Extract the [X, Y] coordinate from the center of the cell holding the provided text.  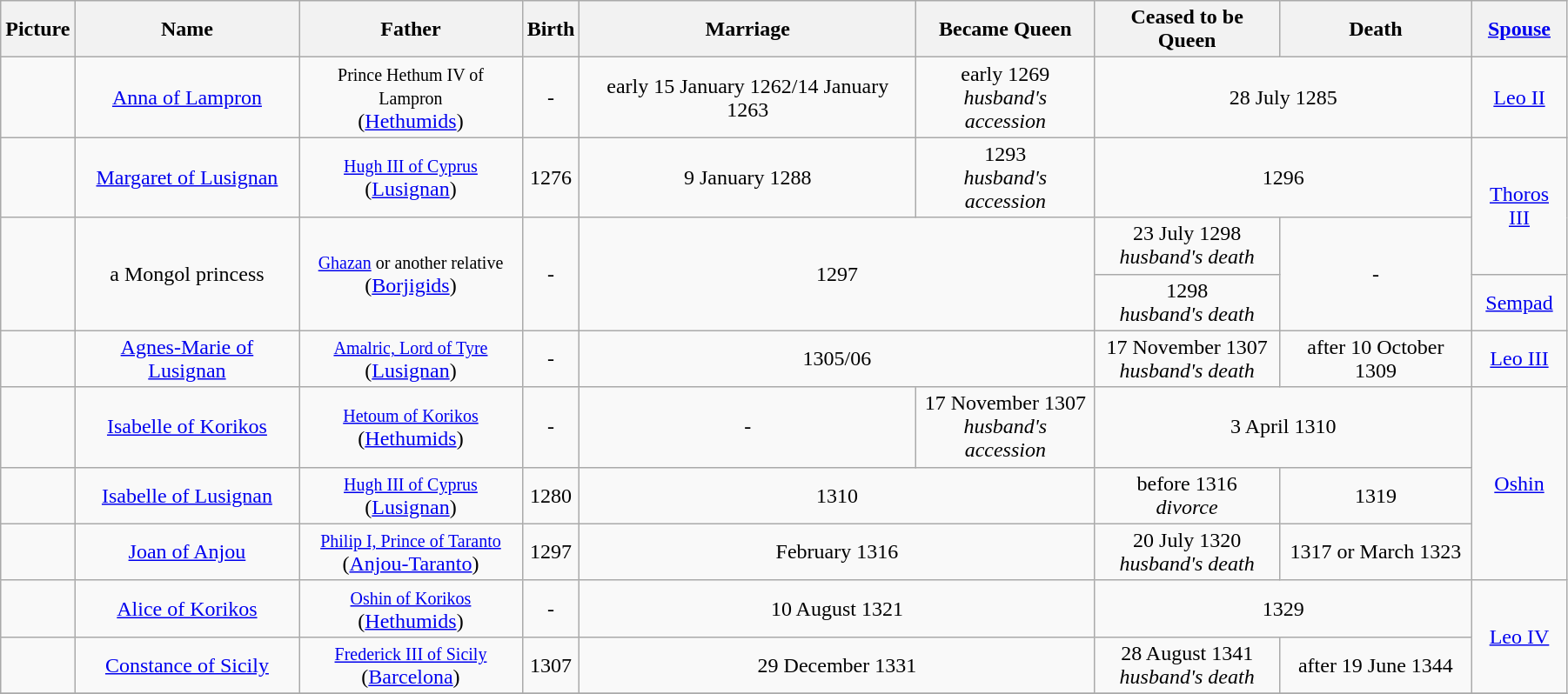
Amalric, Lord of Tyre (Lusignan) [411, 358]
Leo IV [1519, 637]
17 November 1307husband's death [1187, 358]
1293husband's accession [1006, 177]
Alice of Korikos [187, 609]
after 10 October 1309 [1375, 358]
1307 [551, 664]
Oshin of Korikos(Hethumids) [411, 609]
29 December 1331 [837, 664]
Frederick III of Sicily (Barcelona) [411, 664]
Oshin [1519, 484]
February 1316 [837, 551]
Sempad [1519, 303]
Father [411, 30]
1276 [551, 177]
1317 or March 1323 [1375, 551]
1319 [1375, 496]
Isabelle of Lusignan [187, 496]
Leo II [1519, 97]
28 August 1341husband's death [1187, 664]
Name [187, 30]
Ghazan or another relative (Borjigids) [411, 274]
1298husband's death [1187, 303]
Birth [551, 30]
early 1269husband's accession [1006, 97]
Prince Hethum IV of Lampron (Hethumids) [411, 97]
Became Queen [1006, 30]
early 15 January 1262/14 January 1263 [748, 97]
a Mongol princess [187, 274]
Philip I, Prince of Taranto (Anjou-Taranto) [411, 551]
Picture [38, 30]
1305/06 [837, 358]
Anna of Lampron [187, 97]
9 January 1288 [748, 177]
1329 [1283, 609]
after 19 June 1344 [1375, 664]
10 August 1321 [837, 609]
Leo III [1519, 358]
1280 [551, 496]
3 April 1310 [1283, 427]
Marriage [748, 30]
1310 [837, 496]
Isabelle of Korikos [187, 427]
Margaret of Lusignan [187, 177]
Ceased to be Queen [1187, 30]
1296 [1283, 177]
Hetoum of Korikos(Hethumids) [411, 427]
Joan of Anjou [187, 551]
Death [1375, 30]
28 July 1285 [1283, 97]
Thoros III [1519, 205]
17 November 1307husband's accession [1006, 427]
Spouse [1519, 30]
20 July 1320husband's death [1187, 551]
Agnes-Marie of Lusignan [187, 358]
23 July 1298husband's death [1187, 245]
Constance of Sicily [187, 664]
before 1316divorce [1187, 496]
